Capture the cell that displays the provided text and extract its (x, y) central coordinate. 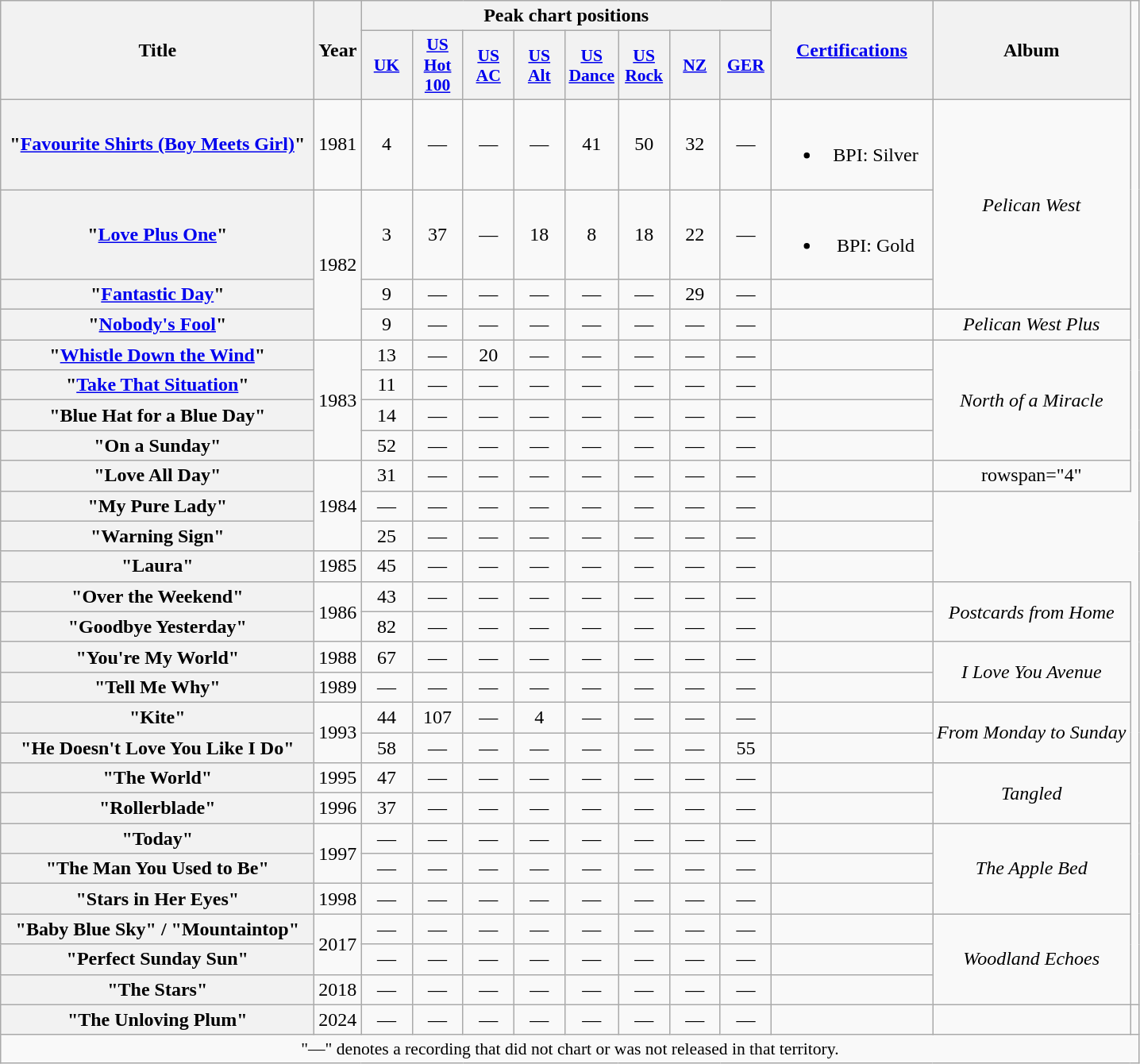
"My Pure Lady" (157, 506)
1985 (338, 566)
Certifications (851, 51)
US AC (488, 65)
1982 (338, 264)
"Fantastic Day" (157, 295)
14 (387, 415)
1984 (338, 506)
44 (387, 717)
43 (387, 596)
82 (387, 626)
Pelican West Plus (1030, 325)
Tangled (1030, 793)
"Perfect Sunday Sun" (157, 959)
13 (387, 355)
2024 (338, 1020)
67 (387, 657)
"Baby Blue Sky" / "Mountaintop" (157, 929)
"The Unloving Plum" (157, 1020)
1981 (338, 145)
rowspan="4" (1030, 476)
41 (591, 145)
20 (488, 355)
11 (387, 385)
"He Doesn't Love You Like I Do" (157, 747)
"Warning Sign" (157, 536)
"—" denotes a recording that did not chart or was not released in that territory. (570, 1049)
US Dance (591, 65)
North of a Miracle (1030, 400)
58 (387, 747)
"Tell Me Why" (157, 687)
29 (695, 295)
"Favourite Shirts (Boy Meets Girl)" (157, 145)
1993 (338, 732)
47 (387, 778)
1995 (338, 778)
1989 (338, 687)
Woodland Echoes (1030, 959)
US Rock (644, 65)
Pelican West (1030, 204)
"Stars in Her Eyes" (157, 899)
"Today" (157, 838)
107 (437, 717)
Year (338, 51)
1988 (338, 657)
Title (157, 51)
"Over the Weekend" (157, 596)
"The Man You Used to Be" (157, 869)
"Nobody's Fool" (157, 325)
"Blue Hat for a Blue Day" (157, 415)
NZ (695, 65)
I Love You Avenue (1030, 672)
1997 (338, 854)
25 (387, 536)
22 (695, 233)
"Kite" (157, 717)
US Hot 100 (437, 65)
BPI: Silver (851, 145)
1983 (338, 400)
Postcards from Home (1030, 611)
1998 (338, 899)
Peak chart positions (567, 16)
3 (387, 233)
2017 (338, 944)
"You're My World" (157, 657)
"Rollerblade" (157, 808)
8 (591, 233)
"Laura" (157, 566)
32 (695, 145)
31 (387, 476)
The Apple Bed (1030, 869)
"Take That Situation" (157, 385)
"The World" (157, 778)
55 (745, 747)
Album (1030, 51)
45 (387, 566)
"The Stars" (157, 989)
52 (387, 445)
50 (644, 145)
2018 (338, 989)
1986 (338, 611)
GER (745, 65)
"Whistle Down the Wind" (157, 355)
1996 (338, 808)
"Love All Day" (157, 476)
"Love Plus One" (157, 233)
"On a Sunday" (157, 445)
UK (387, 65)
"Goodbye Yesterday" (157, 626)
From Monday to Sunday (1030, 732)
US Alt (539, 65)
BPI: Gold (851, 233)
